Detect which cell encompasses the target text, then output its [x, y] center coordinate. 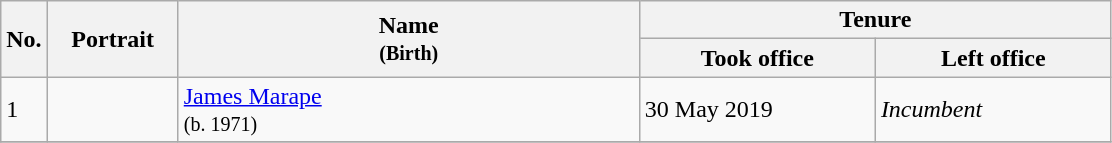
James Marape(b. 1971) [408, 110]
Left office [993, 58]
30 May 2019 [757, 110]
Took office [757, 58]
Tenure [875, 20]
Name(Birth) [408, 39]
Incumbent [993, 110]
Portrait [112, 39]
1 [24, 110]
No. [24, 39]
